Extract the (x, y) coordinate from the center of the cell holding the provided text.  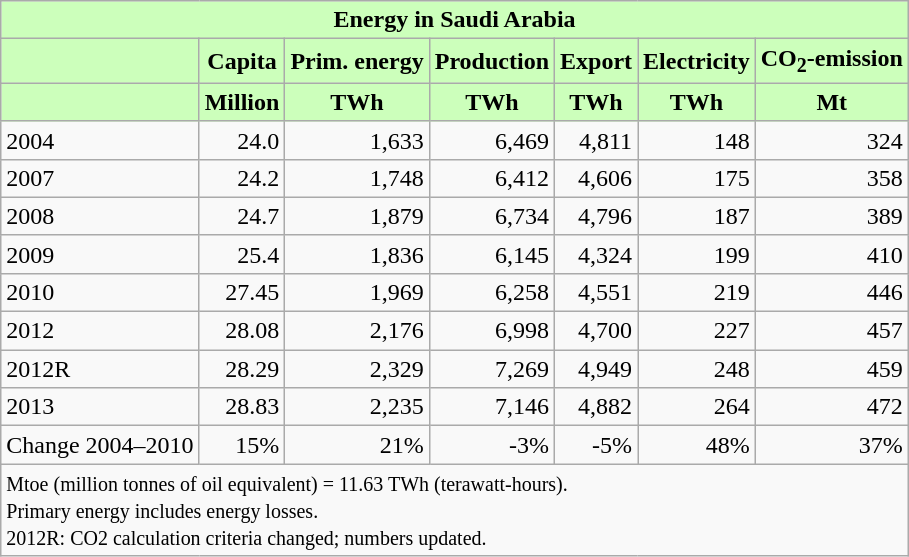
2010 (100, 292)
457 (832, 331)
175 (697, 178)
Capita (242, 61)
6,734 (492, 216)
28.08 (242, 331)
15% (242, 445)
Production (492, 61)
4,882 (596, 407)
6,998 (492, 331)
248 (697, 369)
4,949 (596, 369)
1,969 (357, 292)
2008 (100, 216)
4,700 (596, 331)
7,269 (492, 369)
2012 (100, 331)
6,469 (492, 140)
1,748 (357, 178)
389 (832, 216)
2004 (100, 140)
199 (697, 254)
2012R (100, 369)
6,412 (492, 178)
2009 (100, 254)
358 (832, 178)
1,879 (357, 216)
219 (697, 292)
324 (832, 140)
Electricity (697, 61)
1,633 (357, 140)
21% (357, 445)
227 (697, 331)
28.29 (242, 369)
4,811 (596, 140)
4,606 (596, 178)
4,324 (596, 254)
7,146 (492, 407)
CO2-emission (832, 61)
24.7 (242, 216)
48% (697, 445)
2,176 (357, 331)
25.4 (242, 254)
Prim. energy (357, 61)
2,235 (357, 407)
4,796 (596, 216)
Mt (832, 102)
459 (832, 369)
2007 (100, 178)
187 (697, 216)
Energy in Saudi Arabia (455, 20)
Million (242, 102)
2013 (100, 407)
-5% (596, 445)
446 (832, 292)
6,258 (492, 292)
4,551 (596, 292)
264 (697, 407)
472 (832, 407)
6,145 (492, 254)
148 (697, 140)
28.83 (242, 407)
2,329 (357, 369)
Change 2004–2010 (100, 445)
Export (596, 61)
24.2 (242, 178)
-3% (492, 445)
37% (832, 445)
27.45 (242, 292)
24.0 (242, 140)
410 (832, 254)
1,836 (357, 254)
